Return (x, y) of the center of cell containing provided text 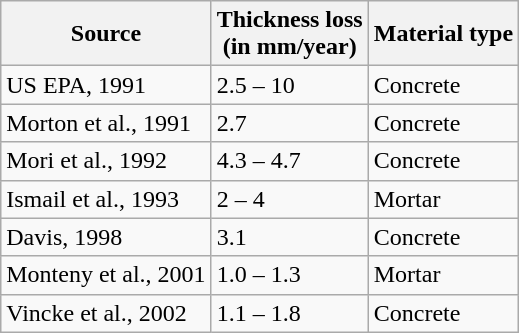
US EPA, 1991 (106, 85)
3.1 (290, 237)
2.7 (290, 123)
Davis, 1998 (106, 237)
2 – 4 (290, 199)
Mori et al., 1992 (106, 161)
1.0 – 1.3 (290, 275)
Source (106, 34)
Material type (443, 34)
2.5 – 10 (290, 85)
Monteny et al., 2001 (106, 275)
Vincke et al., 2002 (106, 313)
1.1 – 1.8 (290, 313)
Morton et al., 1991 (106, 123)
4.3 – 4.7 (290, 161)
Ismail et al., 1993 (106, 199)
Thickness loss(in mm/year) (290, 34)
